Return (x, y) of the center of cell containing provided text 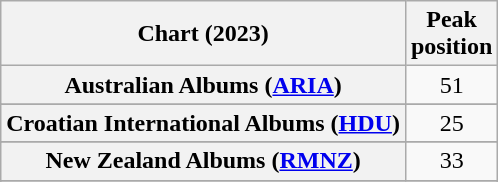
51 (451, 85)
25 (451, 123)
Australian Albums (ARIA) (204, 85)
Chart (2023) (204, 34)
Croatian International Albums (HDU) (204, 123)
New Zealand Albums (RMNZ) (204, 161)
33 (451, 161)
Peakposition (451, 34)
